Return (X, Y) of the center of cell containing provided text 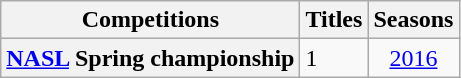
Seasons (414, 20)
2016 (414, 58)
1 (334, 58)
Titles (334, 20)
NASL Spring championship (150, 58)
Competitions (150, 20)
